Determine the [x, y] coordinate at the center of the cell enclosing the given text.  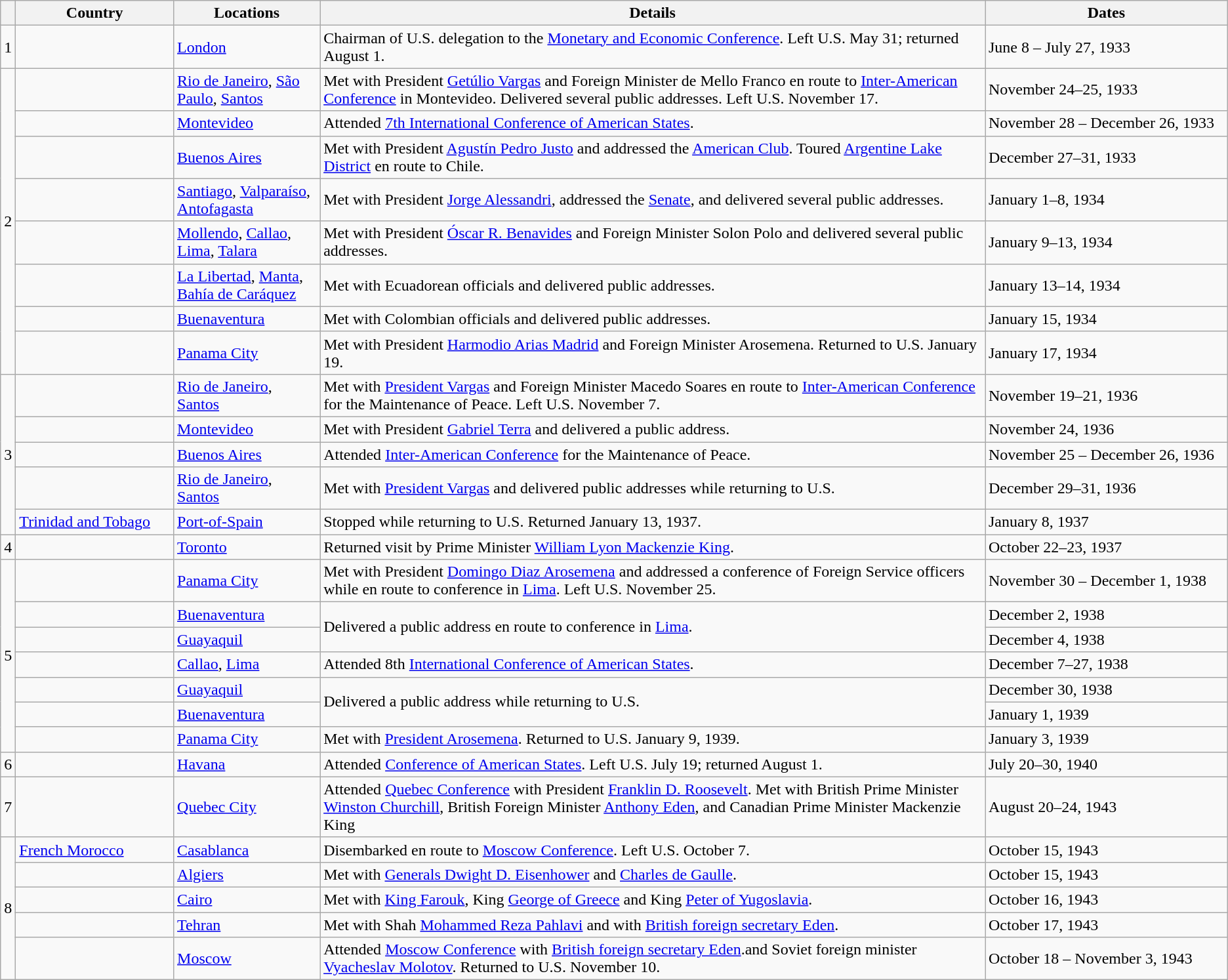
7 [8, 807]
November 19–21, 1936 [1107, 395]
6 [8, 764]
January 17, 1934 [1107, 353]
Trinidad and Tobago [94, 522]
November 28 – December 26, 1933 [1107, 123]
Attended Moscow Conference with British foreign secretary Eden.and Soviet foreign minister Vyacheslav Molotov. Returned to U.S. November 10. [653, 959]
Callao, Lima [247, 664]
Delivered a public address while returning to U.S. [653, 702]
1 [8, 47]
Country [94, 13]
July 20–30, 1940 [1107, 764]
December 7–27, 1938 [1107, 664]
Met with King Farouk, King George of Greece and King Peter of Yugoslavia. [653, 899]
Algiers [247, 874]
October 17, 1943 [1107, 924]
January 15, 1934 [1107, 319]
January 8, 1937 [1107, 522]
Met with Ecuadorean officials and delivered public addresses. [653, 285]
Rio de Janeiro, São Paulo, Santos [247, 89]
January 1–8, 1934 [1107, 199]
November 24–25, 1933 [1107, 89]
2 [8, 221]
October 16, 1943 [1107, 899]
Attended 7th International Conference of American States. [653, 123]
Attended 8th International Conference of American States. [653, 664]
November 25 – December 26, 1936 [1107, 455]
Havana [247, 764]
Returned visit by Prime Minister William Lyon Mackenzie King. [653, 547]
8 [8, 908]
London [247, 47]
Stopped while returning to U.S. Returned January 13, 1937. [653, 522]
Met with Shah Mohammed Reza Pahlavi and with British foreign secretary Eden. [653, 924]
June 8 – July 27, 1933 [1107, 47]
4 [8, 547]
December 27–31, 1933 [1107, 157]
Details [653, 13]
January 1, 1939 [1107, 714]
Met with President Arosemena. Returned to U.S. January 9, 1939. [653, 739]
November 24, 1936 [1107, 429]
Mollendo, Callao, Lima, Talara [247, 243]
October 18 – November 3, 1943 [1107, 959]
December 29–31, 1936 [1107, 488]
Attended Inter-American Conference for the Maintenance of Peace. [653, 455]
French Morocco [94, 849]
Quebec City [247, 807]
January 9–13, 1934 [1107, 243]
Locations [247, 13]
Cairo [247, 899]
Met with Generals Dwight D. Eisenhower and Charles de Gaulle. [653, 874]
Casablanca [247, 849]
Toronto [247, 547]
Met with Colombian officials and delivered public addresses. [653, 319]
December 30, 1938 [1107, 689]
Met with President Jorge Alessandri, addressed the Senate, and delivered several public addresses. [653, 199]
December 4, 1938 [1107, 640]
Delivered a public address en route to conference in Lima. [653, 627]
January 3, 1939 [1107, 739]
Attended Conference of American States. Left U.S. July 19; returned August 1. [653, 764]
Moscow [247, 959]
August 20–24, 1943 [1107, 807]
Dates [1107, 13]
Disembarked en route to Moscow Conference. Left U.S. October 7. [653, 849]
January 13–14, 1934 [1107, 285]
November 30 – December 1, 1938 [1107, 581]
Met with President Óscar R. Benavides and Foreign Minister Solon Polo and delivered several public addresses. [653, 243]
Port-of-Spain [247, 522]
October 22–23, 1937 [1107, 547]
December 2, 1938 [1107, 615]
Santiago, Valparaíso, Antofagasta [247, 199]
5 [8, 656]
Met with President Harmodio Arias Madrid and Foreign Minister Arosemena. Returned to U.S. January 19. [653, 353]
Met with President Vargas and delivered public addresses while returning to U.S. [653, 488]
3 [8, 454]
Chairman of U.S. delegation to the Monetary and Economic Conference. Left U.S. May 31; returned August 1. [653, 47]
Tehran [247, 924]
Met with President Agustín Pedro Justo and addressed the American Club. Toured Argentine Lake District en route to Chile. [653, 157]
La Libertad, Manta, Bahía de Caráquez [247, 285]
Met with President Gabriel Terra and delivered a public address. [653, 429]
